For the text-containing cell, return its midpoint in (x, y) coordinate format. 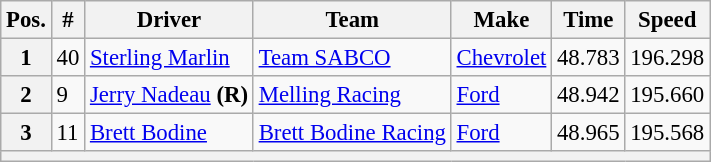
Sterling Marlin (170, 58)
Team SABCO (352, 58)
Pos. (26, 20)
Brett Bodine Racing (352, 133)
48.942 (588, 95)
11 (68, 133)
48.965 (588, 133)
3 (26, 133)
9 (68, 95)
1 (26, 58)
195.660 (668, 95)
Melling Racing (352, 95)
# (68, 20)
40 (68, 58)
Make (501, 20)
Team (352, 20)
Chevrolet (501, 58)
Jerry Nadeau (R) (170, 95)
Speed (668, 20)
Brett Bodine (170, 133)
48.783 (588, 58)
Driver (170, 20)
196.298 (668, 58)
2 (26, 95)
195.568 (668, 133)
Time (588, 20)
